Pinpoint the cell where the given text exists, returning its (x, y) midpoint coordinate. 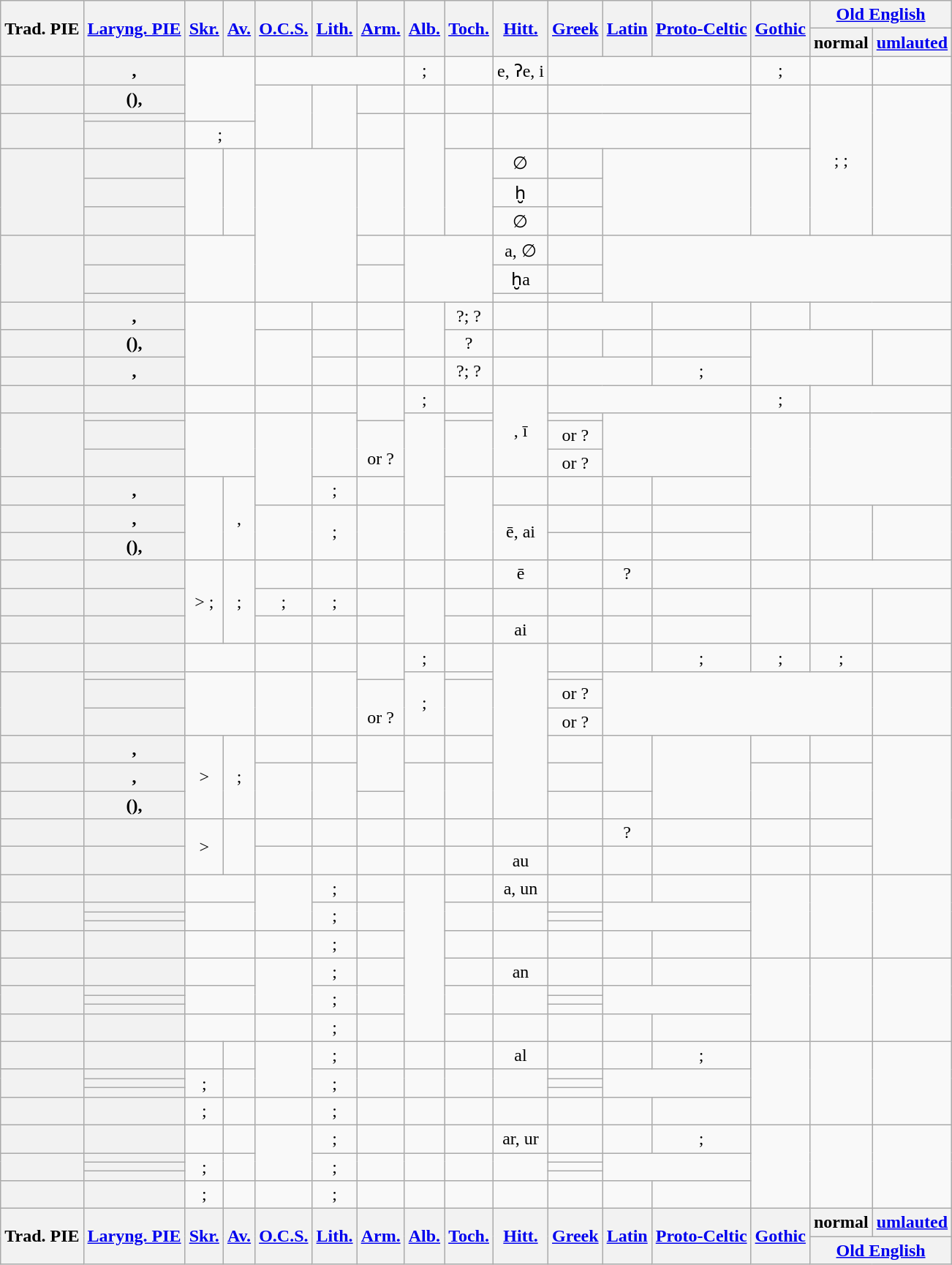
an (521, 972)
a, ∅ (521, 250)
a, un (521, 888)
al (521, 1055)
; ; (841, 160)
ai (521, 630)
> ; (204, 602)
au (521, 861)
ē (521, 574)
e, ʔe, i (521, 71)
ḫa (521, 279)
ē, ai (521, 532)
ar, ur (521, 1138)
, ī (521, 431)
ḫ (521, 192)
